Detect which cell encompasses the target text, then output its [X, Y] center coordinate. 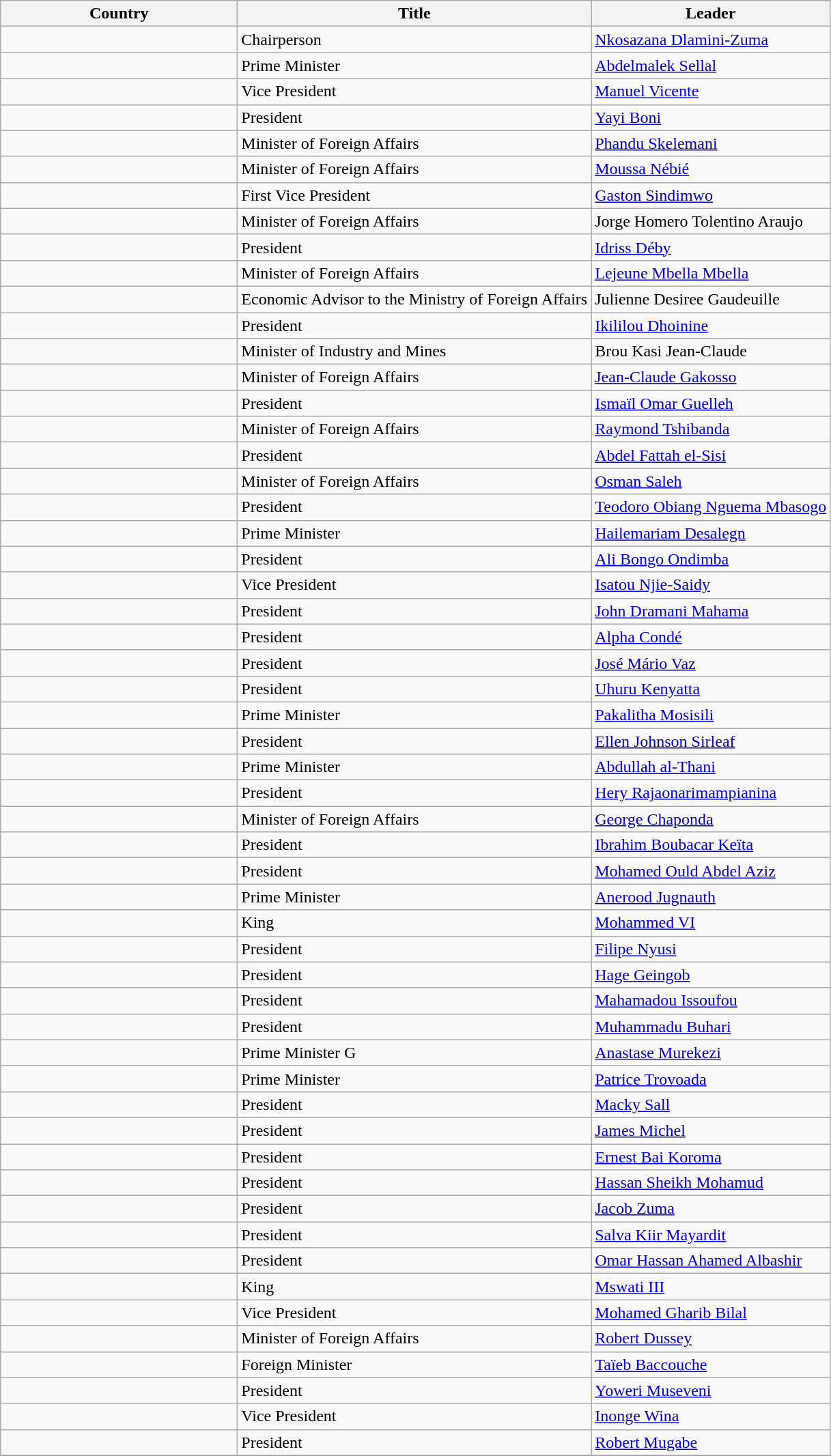
Idriss Déby [711, 247]
Mahamadou Issoufou [711, 1001]
Ismaïl Omar Guelleh [711, 403]
Moussa Nébié [711, 169]
Leader [711, 14]
Patrice Trovoada [711, 1079]
Jorge Homero Tolentino Araujo [711, 221]
José Mário Vaz [711, 663]
Pakalitha Mosisili [711, 715]
Hailemariam Desalegn [711, 533]
Abdel Fattah el-Sisi [711, 455]
Lejeune Mbella Mbella [711, 273]
Jacob Zuma [711, 1209]
Prime Minister G [414, 1053]
Omar Hassan Ahamed Albashir [711, 1261]
Taïeb Baccouche [711, 1365]
Chairperson [414, 40]
Mohamed Gharib Bilal [711, 1313]
Abdelmalek Sellal [711, 66]
Foreign Minister [414, 1365]
Title [414, 14]
Uhuru Kenyatta [711, 689]
George Chaponda [711, 819]
Economic Advisor to the Ministry of Foreign Affairs [414, 299]
Muhammadu Buhari [711, 1027]
Robert Dussey [711, 1339]
Raymond Tshibanda [711, 429]
Filipe Nyusi [711, 949]
Hassan Sheikh Mohamud [711, 1183]
Gaston Sindimwo [711, 195]
John Dramani Mahama [711, 611]
Hery Rajaonarimampianina [711, 793]
Phandu Skelemani [711, 143]
James Michel [711, 1130]
Mohammed VI [711, 923]
Mohamed Ould Abdel Aziz [711, 871]
Minister of Industry and Mines [414, 352]
Yoweri Museveni [711, 1390]
Ibrahim Boubacar Keïta [711, 845]
Inonge Wina [711, 1416]
Anerood Jugnauth [711, 897]
Manuel Vicente [711, 91]
Nkosazana Dlamini-Zuma [711, 40]
Ali Bongo Ondimba [711, 559]
Jean-Claude Gakosso [711, 377]
Julienne Desiree Gaudeuille [711, 299]
Salva Kiir Mayardit [711, 1235]
Abdullah al-Thani [711, 767]
Mswati III [711, 1287]
Ikililou Dhoinine [711, 326]
Macky Sall [711, 1104]
Yayi Boni [711, 117]
First Vice President [414, 195]
Anastase Murekezi [711, 1053]
Ellen Johnson Sirleaf [711, 741]
Teodoro Obiang Nguema Mbasogo [711, 507]
Alpha Condé [711, 637]
Robert Mugabe [711, 1442]
Isatou Njie-Saidy [711, 585]
Hage Geingob [711, 975]
Ernest Bai Koroma [711, 1157]
Country [119, 14]
Brou Kasi Jean-Claude [711, 352]
Osman Saleh [711, 481]
